From the cell containing the given text, extract its center point as (x, y) coordinate. 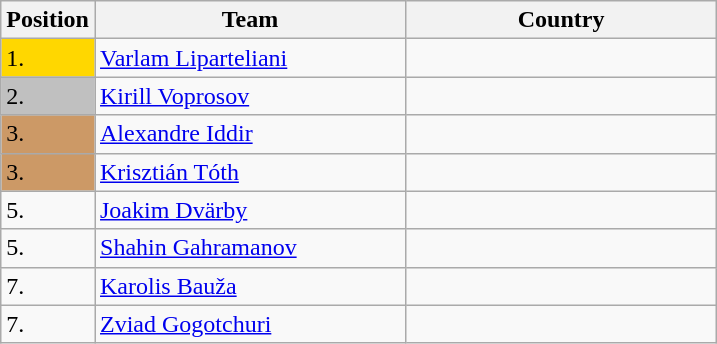
Joakim Dvärby (250, 210)
Country (562, 20)
Position (48, 20)
Varlam Liparteliani (250, 58)
2. (48, 96)
Alexandre Iddir (250, 134)
Krisztián Tóth (250, 172)
1. (48, 58)
Karolis Bauža (250, 286)
Team (250, 20)
Shahin Gahramanov (250, 248)
Kirill Voprosov (250, 96)
Zviad Gogotchuri (250, 324)
